Search for the cell housing the specified text and yield its (x, y) center coordinate. 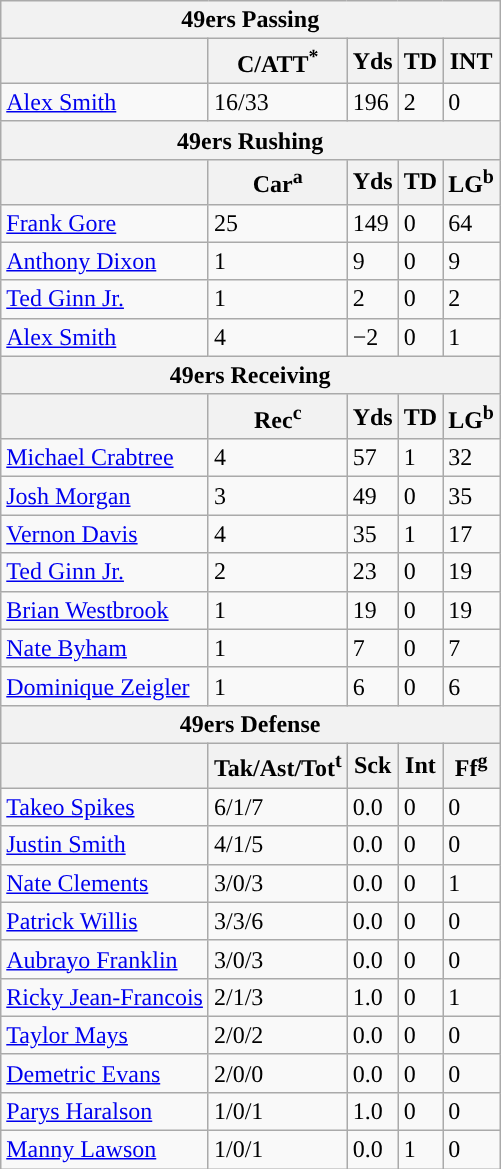
Brian Westbrook (105, 610)
Nate Clements (105, 883)
64 (472, 223)
Justin Smith (105, 845)
Tak/Ast/Tott (278, 766)
2/1/3 (278, 997)
Josh Morgan (105, 496)
Aubrayo Franklin (105, 959)
Ffg (472, 766)
Michael Crabtree (105, 458)
Int (420, 766)
Recc (278, 416)
C/ATT* (278, 62)
Dominique Zeigler (105, 686)
49ers Receiving (250, 375)
57 (372, 458)
Cara (278, 182)
6/1/7 (278, 807)
Demetric Evans (105, 1073)
Frank Gore (105, 223)
Parys Haralson (105, 1111)
17 (472, 534)
Patrick Willis (105, 921)
16/33 (278, 102)
Manny Lawson (105, 1150)
49ers Passing (250, 20)
23 (372, 572)
Vernon Davis (105, 534)
Ricky Jean-Francois (105, 997)
2/0/2 (278, 1035)
2/0/0 (278, 1073)
49ers Defense (250, 724)
149 (372, 223)
49 (372, 496)
Nate Byham (105, 648)
Taylor Mays (105, 1035)
3 (278, 496)
196 (372, 102)
4/1/5 (278, 845)
49ers Rushing (250, 140)
Takeo Spikes (105, 807)
32 (472, 458)
Anthony Dixon (105, 261)
INT (472, 62)
25 (278, 223)
Sck (372, 766)
3/3/6 (278, 921)
−2 (372, 337)
